Scan for the cell matching the given text and deliver its (x, y) coordinate at center. 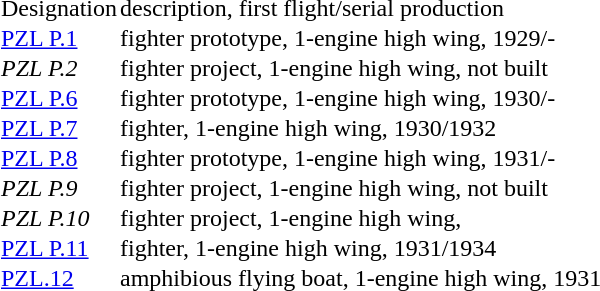
PZL P.9 (59, 188)
PZL P.1 (59, 38)
PZL P.8 (59, 158)
PZL P.11 (59, 248)
PZL P.7 (59, 128)
PZL P.2 (59, 68)
PZL P.6 (59, 98)
PZL P.10 (59, 218)
